For the text-containing cell, return its midpoint in [x, y] coordinate format. 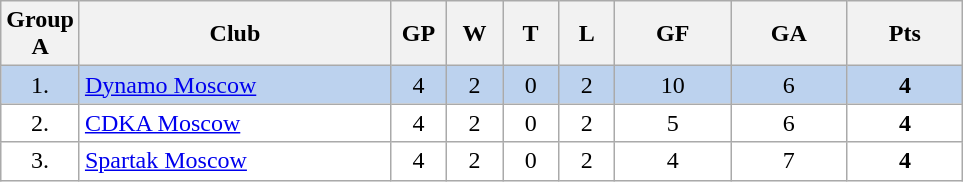
10 [673, 85]
7 [789, 161]
Dynamo Moscow [234, 85]
5 [673, 123]
CDKA Moscow [234, 123]
GP [418, 34]
GA [789, 34]
1. [40, 85]
Group A [40, 34]
2. [40, 123]
L [587, 34]
W [475, 34]
T [531, 34]
Spartak Moscow [234, 161]
3. [40, 161]
GF [673, 34]
Club [234, 34]
Pts [905, 34]
